Search for the cell housing the specified text and yield its (x, y) center coordinate. 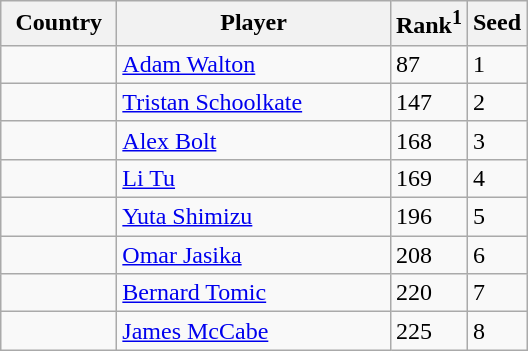
147 (428, 102)
1 (496, 64)
208 (428, 255)
168 (428, 140)
Li Tu (254, 178)
Yuta Shimizu (254, 217)
5 (496, 217)
James McCabe (254, 331)
220 (428, 293)
Rank1 (428, 24)
Omar Jasika (254, 255)
196 (428, 217)
169 (428, 178)
Tristan Schoolkate (254, 102)
Country (59, 24)
3 (496, 140)
4 (496, 178)
225 (428, 331)
Alex Bolt (254, 140)
Seed (496, 24)
Bernard Tomic (254, 293)
6 (496, 255)
Player (254, 24)
Adam Walton (254, 64)
2 (496, 102)
8 (496, 331)
7 (496, 293)
87 (428, 64)
